Return the [x, y] coordinate for the center point of the cell that contains the specified text.  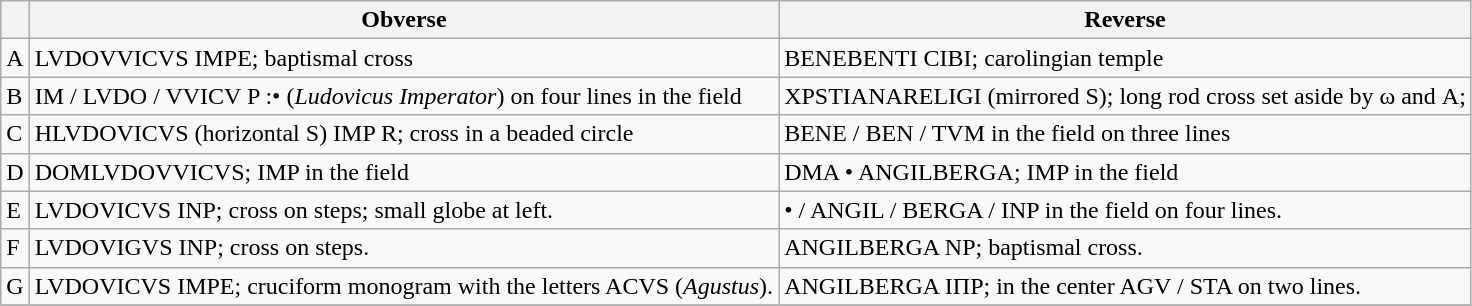
ANGILBERGA IΠP; in the center AGV / STA on two lines. [1126, 286]
DMA • ANGILBERGA; IMP in the field [1126, 172]
BENEBENTI CIBI; carolingian temple [1126, 58]
LVDOVVICVS IMPE; baptismal cross [404, 58]
• / ANGIL / BERGA / INP in the field on four lines. [1126, 210]
ANGILBERGA NP; baptismal cross. [1126, 248]
C [15, 134]
BENE / BEN / TVM in the field on three lines [1126, 134]
XPSTIANARELIGI (mirrored S); long rod cross set aside by ω and Α; [1126, 96]
F [15, 248]
Reverse [1126, 20]
A [15, 58]
G [15, 286]
LVDOVICVS IMPE; cruciform monogram with the letters ACVS (Agustus). [404, 286]
D [15, 172]
B [15, 96]
E [15, 210]
LVDOVICVS INP; cross on steps; small globe at left. [404, 210]
HLVDOVICVS (horizontal S) IMP R; cross in a beaded circle [404, 134]
LVDOVIGVS INP; cross on steps. [404, 248]
DOMLVDOVVICVS; IMP in the field [404, 172]
Obverse [404, 20]
IM / LVDO / VVICV P :• (Ludovicus Imperator) on four lines in the field [404, 96]
